Return the [x, y] coordinate for the center point of the cell that contains the specified text.  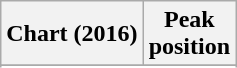
Peak position [189, 34]
Chart (2016) [72, 34]
